Capture the cell that displays the provided text and extract its [X, Y] central coordinate. 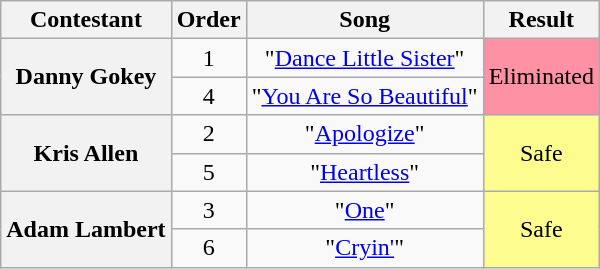
"Heartless" [364, 172]
Kris Allen [86, 153]
1 [208, 58]
"Apologize" [364, 134]
"Cryin'" [364, 248]
2 [208, 134]
"Dance Little Sister" [364, 58]
Danny Gokey [86, 77]
Song [364, 20]
4 [208, 96]
Order [208, 20]
Contestant [86, 20]
5 [208, 172]
Adam Lambert [86, 229]
"One" [364, 210]
"You Are So Beautiful" [364, 96]
Result [541, 20]
Eliminated [541, 77]
6 [208, 248]
3 [208, 210]
